Find where the given text appears and provide that cell's center as (x, y) coordinate. 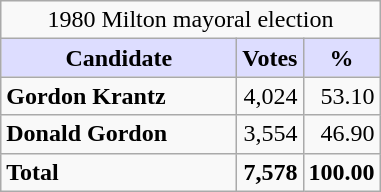
7,578 (270, 172)
Votes (270, 58)
Total (119, 172)
4,024 (270, 96)
3,554 (270, 134)
Gordon Krantz (119, 96)
Donald Gordon (119, 134)
100.00 (342, 172)
53.10 (342, 96)
46.90 (342, 134)
1980 Milton mayoral election (190, 20)
Candidate (119, 58)
% (342, 58)
